Determine the (x, y) coordinate at the center of the cell enclosing the given text.  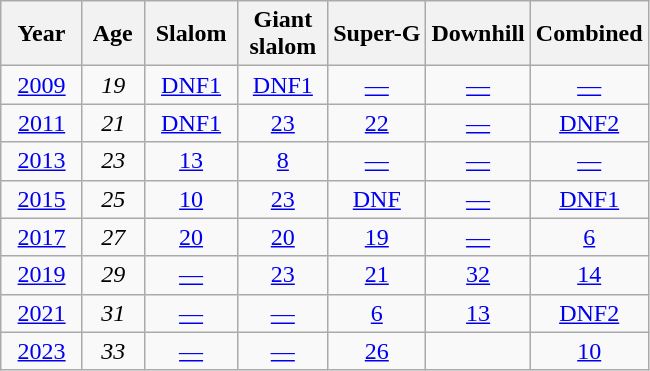
Downhill (478, 34)
2011 (42, 123)
Combined (589, 34)
33 (113, 351)
2015 (42, 199)
2023 (42, 351)
2021 (42, 313)
22 (377, 123)
Super-G (377, 34)
8 (283, 161)
26 (377, 351)
14 (589, 275)
Giant slalom (283, 34)
2013 (42, 161)
2017 (42, 237)
27 (113, 237)
Slalom (191, 34)
32 (478, 275)
2019 (42, 275)
29 (113, 275)
Age (113, 34)
DNF (377, 199)
Year (42, 34)
31 (113, 313)
2009 (42, 85)
25 (113, 199)
